Extract the [X, Y] coordinate from the center of the cell holding the provided text.  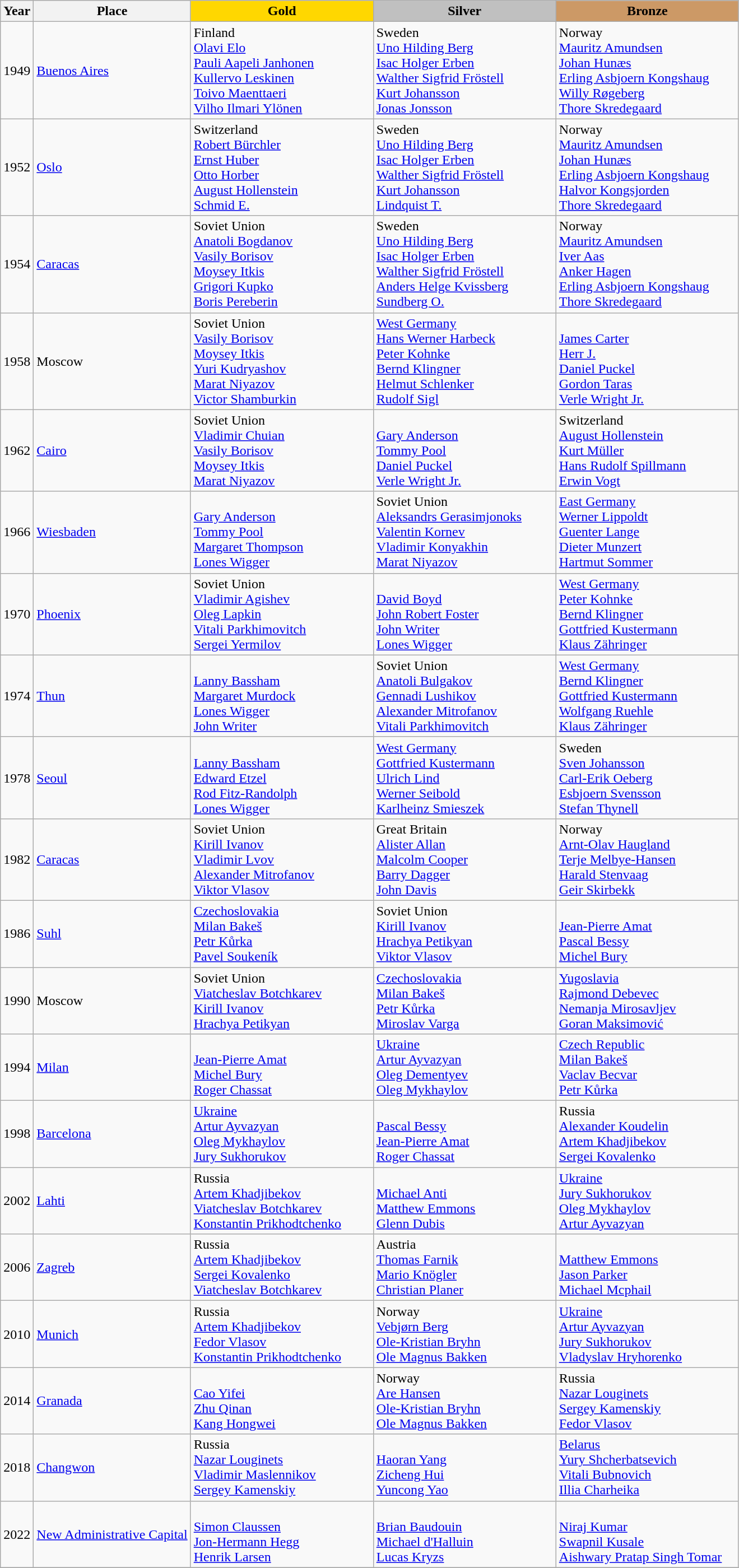
2002 [17, 1201]
Seoul [112, 778]
UkraineJury SukhorukovOleg MykhaylovArtur Ayvazyan [647, 1201]
West GermanyGottfried KustermannUlrich LindWerner SeiboldKarlheinz Smieszek [464, 778]
2022 [17, 1534]
Wiesbaden [112, 532]
NorwayArnt-Olav HauglandTerje Melbye-HansenHarald StenvaagGeir Skirbekk [647, 859]
Barcelona [112, 1134]
Changwon [112, 1468]
East GermanyWerner LippoldtGuenter LangeDieter MunzertHartmut Sommer [647, 532]
Suhl [112, 933]
Oslo [112, 167]
Jean-Pierre AmatMichel BuryRoger Chassat [282, 1068]
RussiaArtem KhadjibekovSergei KovalenkoViatcheslav Botchkarev [282, 1267]
Zagreb [112, 1267]
1954 [17, 264]
1966 [17, 532]
Gold [282, 11]
Soviet UnionKirill IvanovHrachya PetikyanViktor Vlasov [464, 933]
Great BritainAlister AllanMalcolm CooperBarry DaggerJohn Davis [464, 859]
Cao YifeiZhu QinanKang Hongwei [282, 1401]
RussiaNazar LouginetsSergey KamenskiyFedor Vlasov [647, 1401]
RussiaNazar LouginetsVladimir MaslennikovSergey Kamenskiy [282, 1468]
Gary AndersonTommy PoolDaniel PuckelVerle Wright Jr. [464, 450]
Jean-Pierre AmatPascal BessyMichel Bury [647, 933]
FinlandOlavi EloPauli Aapeli JanhonenKullervo LeskinenToivo MaenttaeriVilho Ilmari Ylönen [282, 71]
Michael AntiMatthew EmmonsGlenn Dubis [464, 1201]
Buenos Aires [112, 71]
1974 [17, 696]
1986 [17, 933]
David BoydJohn Robert FosterJohn WriterLones Wigger [464, 614]
Soviet UnionVladimir AgishevOleg LapkinVitali ParkhimovitchSergei Yermilov [282, 614]
Simon ClaussenJon-Hermann HeggHenrik Larsen [282, 1534]
Soviet UnionKirill IvanovVladimir LvovAlexander MitrofanovViktor Vlasov [282, 859]
1958 [17, 361]
UkraineArtur AyvazyanJury SukhorukovVladyslav Hryhorenko [647, 1334]
West GermanyPeter KohnkeBernd KlingnerGottfried KustermannKlaus Zähringer [647, 614]
Year [17, 11]
SwedenUno Hilding BergIsac Holger ErbenWalther Sigfrid FröstellKurt JohanssonLindquist T. [464, 167]
1949 [17, 71]
Silver [464, 11]
NorwayAre HansenOle-Kristian BryhnOle Magnus Bakken [464, 1401]
1952 [17, 167]
Phoenix [112, 614]
Place [112, 11]
New Administrative Capital [112, 1534]
Soviet UnionVasily BorisovMoysey ItkisYuri KudryashovMarat NiyazovVictor Shamburkin [282, 361]
2006 [17, 1267]
2014 [17, 1401]
Granada [112, 1401]
AustriaThomas FarnikMario KnöglerChristian Planer [464, 1267]
CzechoslovakiaMilan BakešPetr KůrkaMiroslav Varga [464, 1001]
SwitzerlandAugust HollensteinKurt MüllerHans Rudolf SpillmannErwin Vogt [647, 450]
Bronze [647, 11]
Niraj KumarSwapnil KusaleAishwary Pratap Singh Tomar [647, 1534]
Czech RepublicMilan BakešVaclav BecvarPetr Kůrka [647, 1068]
YugoslaviaRajmond DebevecNemanja MirosavljevGoran Maksimović [647, 1001]
Gary AndersonTommy PoolMargaret ThompsonLones Wigger [282, 532]
RussiaArtem KhadjibekovViatcheslav BotchkarevKonstantin Prikhodtchenko [282, 1201]
Lanny BasshamMargaret MurdockLones WiggerJohn Writer [282, 696]
NorwayMauritz AmundsenJohan HunæsErling Asbjoern KongshaugWilly RøgebergThore Skredegaard [647, 71]
Lanny BasshamEdward EtzelRod Fitz-RandolphLones Wigger [282, 778]
NorwayMauritz AmundsenIver AasAnker HagenErling Asbjoern KongshaugThore Skredegaard [647, 264]
RussiaArtem KhadjibekovFedor VlasovKonstantin Prikhodtchenko [282, 1334]
Milan [112, 1068]
Soviet UnionAnatoli BulgakovGennadi LushikovAlexander MitrofanovVitali Parkhimovitch [464, 696]
Soviet UnionVladimir ChuianVasily BorisovMoysey ItkisMarat Niyazov [282, 450]
West GermanyBernd KlingnerGottfried KustermannWolfgang RuehleKlaus Zähringer [647, 696]
1990 [17, 1001]
1982 [17, 859]
Soviet UnionViatcheslav BotchkarevKirill IvanovHrachya Petikyan [282, 1001]
CzechoslovakiaMilan BakešPetr KůrkaPavel Soukeník [282, 933]
Soviet UnionAnatoli BogdanovVasily BorisovMoysey ItkisGrigori KupkoBoris Pereberin [282, 264]
BelarusYury ShcherbatsevichVitali BubnovichIllia Charheika [647, 1468]
Thun [112, 696]
SwedenUno Hilding BergIsac Holger ErbenWalther Sigfrid FröstellKurt JohanssonJonas Jonsson [464, 71]
Cairo [112, 450]
NorwayMauritz AmundsenJohan HunæsErling Asbjoern KongshaugHalvor KongsjordenThore Skredegaard [647, 167]
SwedenUno Hilding BergIsac Holger ErbenWalther Sigfrid FröstellAnders Helge KvissbergSundberg O. [464, 264]
West GermanyHans Werner HarbeckPeter KohnkeBernd KlingnerHelmut SchlenkerRudolf Sigl [464, 361]
RussiaAlexander KoudelinArtem KhadjibekovSergei Kovalenko [647, 1134]
1970 [17, 614]
Pascal BessyJean-Pierre AmatRoger Chassat [464, 1134]
1962 [17, 450]
Munich [112, 1334]
Haoran YangZicheng HuiYuncong Yao [464, 1468]
SwedenSven JohanssonCarl-Erik OebergEsbjoern SvenssonStefan Thynell [647, 778]
2018 [17, 1468]
Brian BaudouinMichael d'HalluinLucas Kryzs [464, 1534]
NorwayVebjørn BergOle-Kristian BryhnOle Magnus Bakken [464, 1334]
1978 [17, 778]
1998 [17, 1134]
Soviet UnionAleksandrs GerasimjonoksValentin KornevVladimir KonyakhinMarat Niyazov [464, 532]
Matthew EmmonsJason ParkerMichael Mcphail [647, 1267]
UkraineArtur AyvazyanOleg MykhaylovJury Sukhorukov [282, 1134]
SwitzerlandRobert BürchlerErnst HuberOtto HorberAugust HollensteinSchmid E. [282, 167]
James CarterHerr J.Daniel PuckelGordon TarasVerle Wright Jr. [647, 361]
1994 [17, 1068]
2010 [17, 1334]
UkraineArtur AyvazyanOleg DementyevOleg Mykhaylov [464, 1068]
Lahti [112, 1201]
